From the cell containing the given text, extract its center point as (x, y) coordinate. 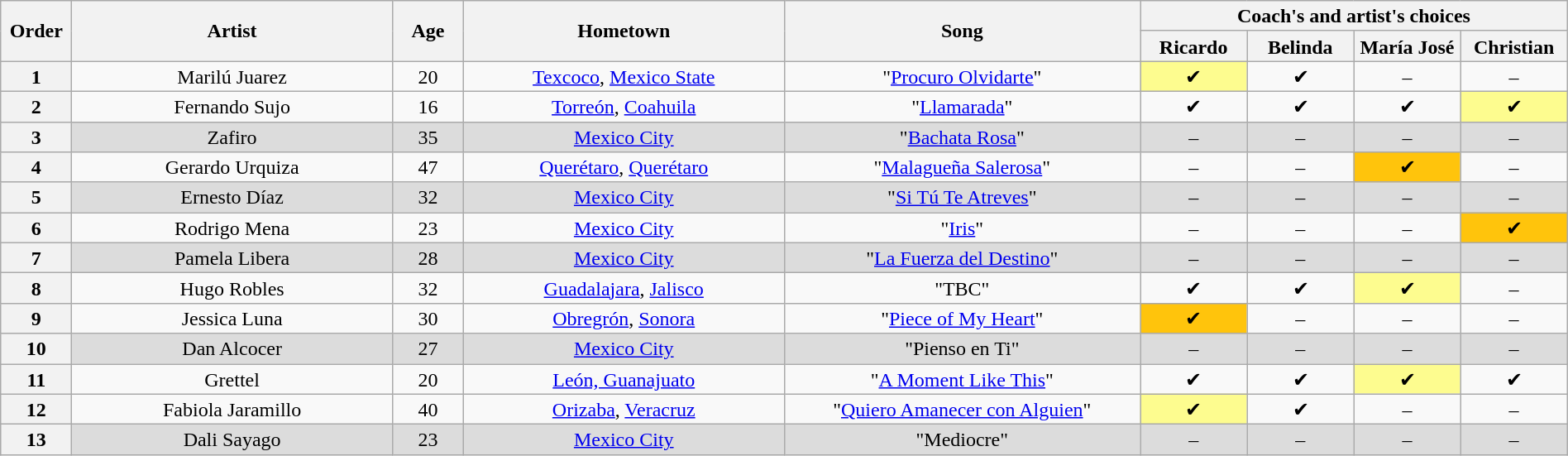
Grettel (232, 379)
47 (428, 167)
Marilú Juarez (232, 76)
12 (36, 409)
3 (36, 137)
Ernesto Díaz (232, 197)
Rodrigo Mena (232, 228)
Ricardo (1194, 46)
"Iris" (963, 228)
"Bachata Rosa" (963, 137)
7 (36, 258)
35 (428, 137)
6 (36, 228)
"Procuro Olvidarte" (963, 76)
Dan Alcocer (232, 349)
9 (36, 318)
Torreón, Coahuila (624, 106)
1 (36, 76)
2 (36, 106)
Zafiro (232, 137)
León, Guanajuato (624, 379)
5 (36, 197)
Querétaro, Querétaro (624, 167)
Dali Sayago (232, 440)
Obregrón, Sonora (624, 318)
"La Fuerza del Destino" (963, 258)
"Piece of My Heart" (963, 318)
30 (428, 318)
"Llamarada" (963, 106)
"TBC" (963, 288)
Artist (232, 31)
Christian (1513, 46)
"A Moment Like This" (963, 379)
Jessica Luna (232, 318)
11 (36, 379)
"Pienso en Ti" (963, 349)
Age (428, 31)
Texcoco, Mexico State (624, 76)
María José (1408, 46)
Fernando Sujo (232, 106)
Coach's and artist's choices (1355, 17)
Song (963, 31)
Belinda (1300, 46)
Hugo Robles (232, 288)
"Si Tú Te Atreves" (963, 197)
16 (428, 106)
"Mediocre" (963, 440)
27 (428, 349)
Pamela Libera (232, 258)
13 (36, 440)
Orizaba, Veracruz (624, 409)
Gerardo Urquiza (232, 167)
28 (428, 258)
Guadalajara, Jalisco (624, 288)
4 (36, 167)
Fabiola Jaramillo (232, 409)
"Malagueña Salerosa" (963, 167)
10 (36, 349)
40 (428, 409)
"Quiero Amanecer con Alguien" (963, 409)
Hometown (624, 31)
Order (36, 31)
8 (36, 288)
